Output the [x, y] coordinate of the center of the cell containing the given text.  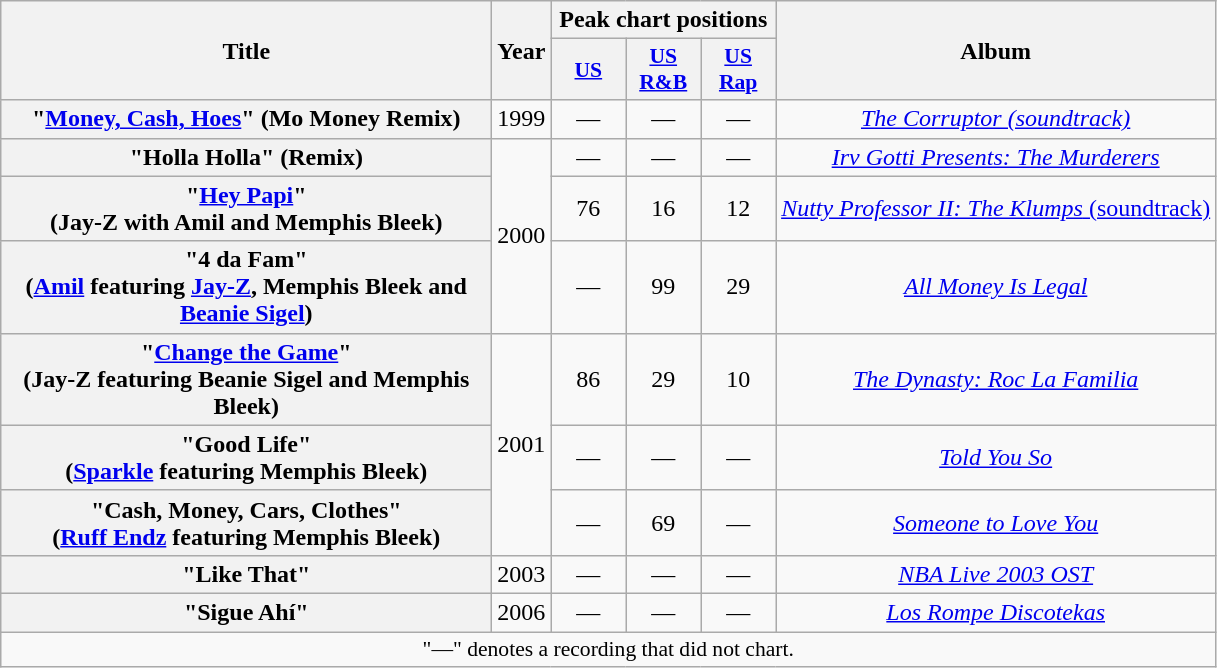
2000 [522, 236]
2006 [522, 612]
"Hey Papi"(Jay-Z with Amil and Memphis Bleek) [246, 208]
The Dynasty: Roc La Familia [996, 379]
Los Rompe Discotekas [996, 612]
76 [588, 208]
10 [738, 379]
All Money Is Legal [996, 287]
US Rap [738, 70]
69 [664, 522]
86 [588, 379]
"Like That" [246, 574]
"Money, Cash, Hoes" (Mo Money Remix) [246, 119]
16 [664, 208]
Album [996, 50]
"Good Life"(Sparkle featuring Memphis Bleek) [246, 458]
Told You So [996, 458]
"Cash, Money, Cars, Clothes"(Ruff Endz featuring Memphis Bleek) [246, 522]
"Change the Game"(Jay-Z featuring Beanie Sigel and Memphis Bleek) [246, 379]
US R&B [664, 70]
2003 [522, 574]
"4 da Fam"(Amil featuring Jay-Z, Memphis Bleek and Beanie Sigel) [246, 287]
99 [664, 287]
"—" denotes a recording that did not chart. [608, 650]
2001 [522, 444]
Peak chart positions [664, 20]
1999 [522, 119]
"Holla Holla" (Remix) [246, 157]
Nutty Professor II: The Klumps (soundtrack) [996, 208]
US [588, 70]
"Sigue Ahí" [246, 612]
Someone to Love You [996, 522]
Year [522, 50]
Irv Gotti Presents: The Murderers [996, 157]
Title [246, 50]
The Corruptor (soundtrack) [996, 119]
NBA Live 2003 OST [996, 574]
12 [738, 208]
